Capture the cell that displays the provided text and extract its (X, Y) central coordinate. 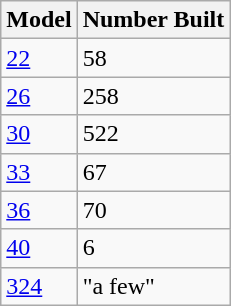
58 (154, 58)
6 (154, 248)
33 (39, 172)
"a few" (154, 286)
30 (39, 134)
70 (154, 210)
324 (39, 286)
67 (154, 172)
Model (39, 20)
258 (154, 96)
522 (154, 134)
Number Built (154, 20)
22 (39, 58)
26 (39, 96)
40 (39, 248)
36 (39, 210)
